Output the (X, Y) coordinate of the center of the cell containing the given text.  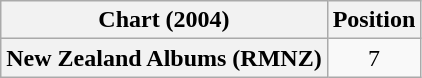
7 (374, 58)
Position (374, 20)
Chart (2004) (164, 20)
New Zealand Albums (RMNZ) (164, 58)
